Return the (X, Y) coordinate for the center point of the cell that contains the specified text.  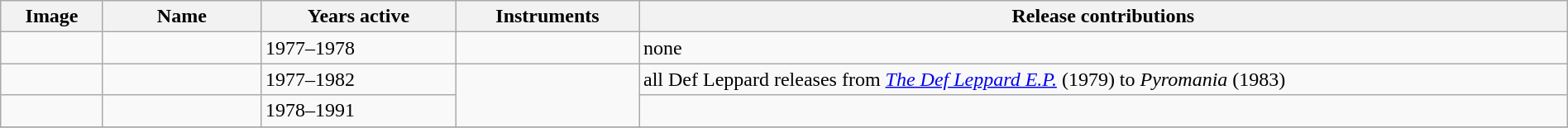
Release contributions (1103, 17)
1978–1991 (358, 111)
Years active (358, 17)
Image (52, 17)
all Def Leppard releases from The Def Leppard E.P. (1979) to Pyromania (1983) (1103, 79)
1977–1982 (358, 79)
none (1103, 48)
Instruments (547, 17)
1977–1978 (358, 48)
Name (182, 17)
